Detect which cell encompasses the target text, then output its (x, y) center coordinate. 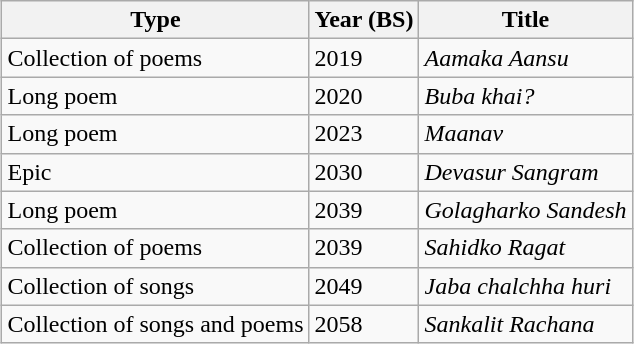
Collection of songs and poems (156, 324)
2023 (364, 134)
Title (526, 20)
Sahidko Ragat (526, 248)
Year (BS) (364, 20)
2020 (364, 96)
Type (156, 20)
2058 (364, 324)
Aamaka Aansu (526, 58)
Golagharko Sandesh (526, 210)
2030 (364, 172)
Epic (156, 172)
Jaba chalchha huri (526, 286)
Sankalit Rachana (526, 324)
Devasur Sangram (526, 172)
Collection of songs (156, 286)
2019 (364, 58)
Buba khai? (526, 96)
Maanav (526, 134)
2049 (364, 286)
